Determine the [x, y] coordinate at the center of the cell enclosing the given text.  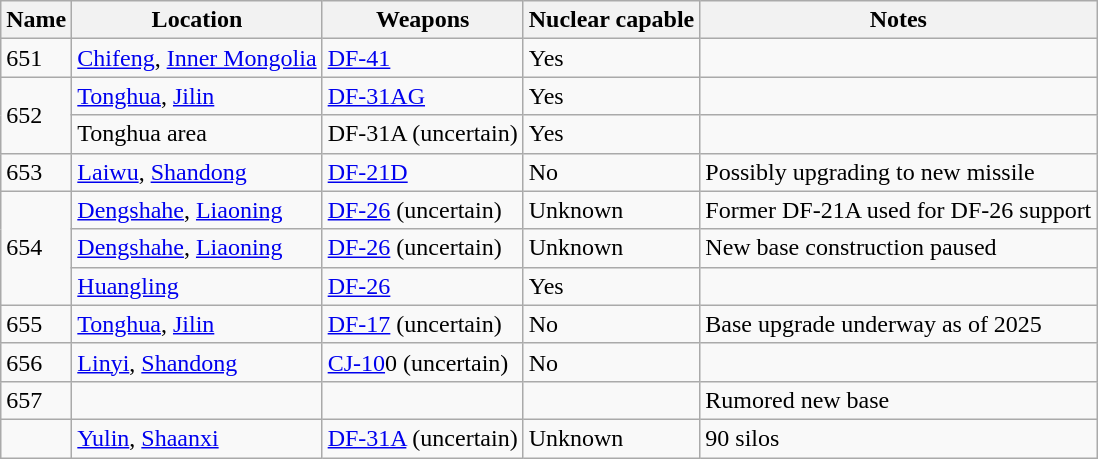
90 silos [898, 438]
Tonghua area [197, 134]
DF-21D [422, 172]
657 [36, 400]
DF-41 [422, 58]
Base upgrade underway as of 2025 [898, 324]
651 [36, 58]
Laiwu, Shandong [197, 172]
DF-17 (uncertain) [422, 324]
Nuclear capable [612, 20]
Location [197, 20]
Weapons [422, 20]
DF-31AG [422, 96]
Huangling [197, 286]
655 [36, 324]
Rumored new base [898, 400]
Linyi, Shandong [197, 362]
DF-26 [422, 286]
652 [36, 115]
656 [36, 362]
CJ-100 (uncertain) [422, 362]
Possibly upgrading to new missile [898, 172]
Name [36, 20]
Chifeng, Inner Mongolia [197, 58]
New base construction paused [898, 248]
Notes [898, 20]
Former DF-21A used for DF-26 support [898, 210]
653 [36, 172]
654 [36, 248]
Yulin, Shaanxi [197, 438]
